Extract the [x, y] coordinate from the center of the cell holding the provided text.  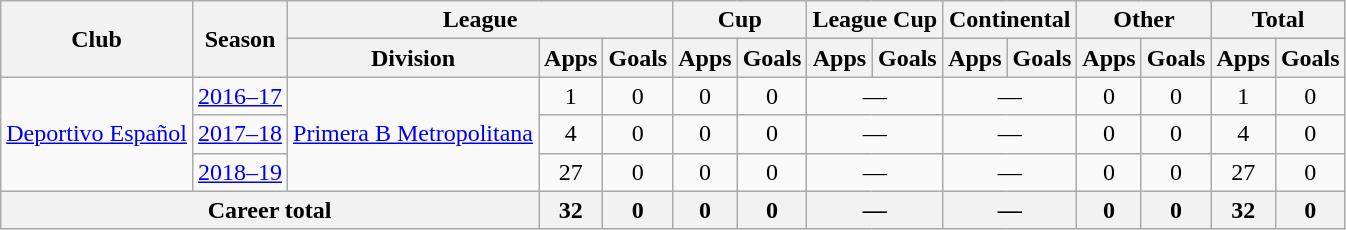
2017–18 [240, 134]
Season [240, 39]
League [480, 20]
2018–19 [240, 172]
Deportivo Español [97, 134]
Career total [270, 210]
Primera B Metropolitana [414, 134]
Other [1144, 20]
League Cup [875, 20]
Division [414, 58]
Club [97, 39]
Total [1278, 20]
Cup [740, 20]
2016–17 [240, 96]
Continental [1010, 20]
